Output the (x, y) coordinate of the center of the cell containing the given text.  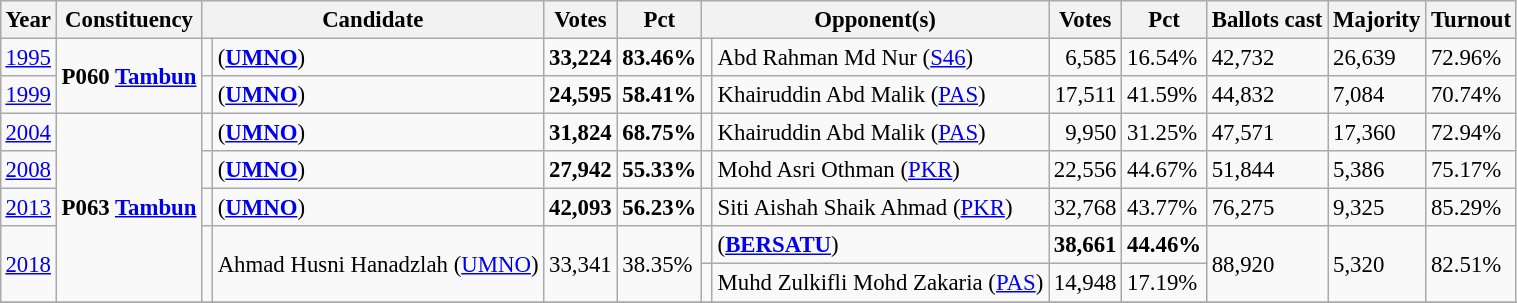
Ahmad Husni Hanadzlah (UMNO) (378, 264)
17,511 (1086, 95)
2008 (28, 170)
Abd Rahman Md Nur (S46) (880, 57)
42,093 (580, 208)
72.94% (1472, 133)
75.17% (1472, 170)
6,585 (1086, 57)
83.46% (660, 57)
26,639 (1377, 57)
31,824 (580, 133)
(BERSATU) (880, 245)
82.51% (1472, 264)
70.74% (1472, 95)
44,832 (1266, 95)
7,084 (1377, 95)
33,224 (580, 57)
14,948 (1086, 283)
38,661 (1086, 245)
24,595 (580, 95)
76,275 (1266, 208)
22,556 (1086, 170)
P063 Tambun (128, 208)
2013 (28, 208)
56.23% (660, 208)
2004 (28, 133)
Constituency (128, 20)
47,571 (1266, 133)
38.35% (660, 264)
72.96% (1472, 57)
1995 (28, 57)
Year (28, 20)
Mohd Asri Othman (PKR) (880, 170)
5,320 (1377, 264)
Opponent(s) (876, 20)
Majority (1377, 20)
9,325 (1377, 208)
32,768 (1086, 208)
42,732 (1266, 57)
85.29% (1472, 208)
31.25% (1164, 133)
68.75% (660, 133)
51,844 (1266, 170)
1999 (28, 95)
88,920 (1266, 264)
9,950 (1086, 133)
33,341 (580, 264)
5,386 (1377, 170)
Turnout (1472, 20)
44.46% (1164, 245)
16.54% (1164, 57)
44.67% (1164, 170)
55.33% (660, 170)
17.19% (1164, 283)
P060 Tambun (128, 76)
Candidate (373, 20)
Muhd Zulkifli Mohd Zakaria (PAS) (880, 283)
43.77% (1164, 208)
2018 (28, 264)
17,360 (1377, 133)
Siti Aishah Shaik Ahmad (PKR) (880, 208)
Ballots cast (1266, 20)
58.41% (660, 95)
41.59% (1164, 95)
27,942 (580, 170)
